For the text-containing cell, return its midpoint in [X, Y] coordinate format. 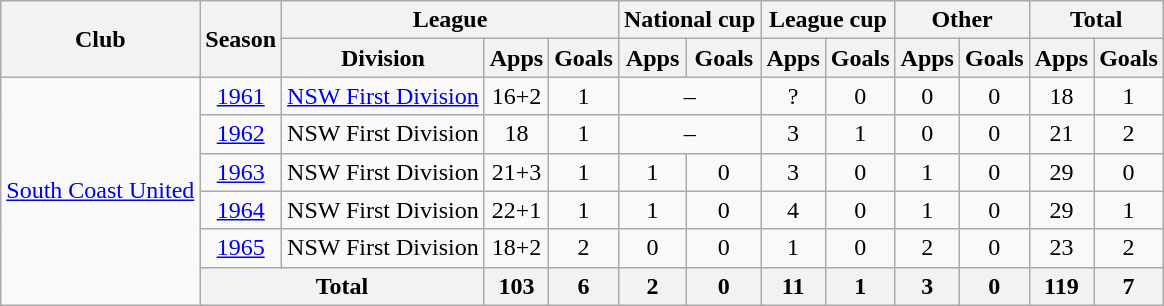
119 [1061, 286]
6 [584, 286]
? [793, 96]
22+1 [516, 210]
1962 [241, 134]
South Coast United [100, 191]
23 [1061, 248]
21 [1061, 134]
1965 [241, 248]
1963 [241, 172]
16+2 [516, 96]
League [450, 20]
Season [241, 39]
18+2 [516, 248]
4 [793, 210]
11 [793, 286]
103 [516, 286]
League cup [828, 20]
National cup [689, 20]
1964 [241, 210]
Club [100, 39]
1961 [241, 96]
7 [1129, 286]
Other [962, 20]
Division [384, 58]
21+3 [516, 172]
